Locate the cell with the specified text and output its (X, Y) center coordinate. 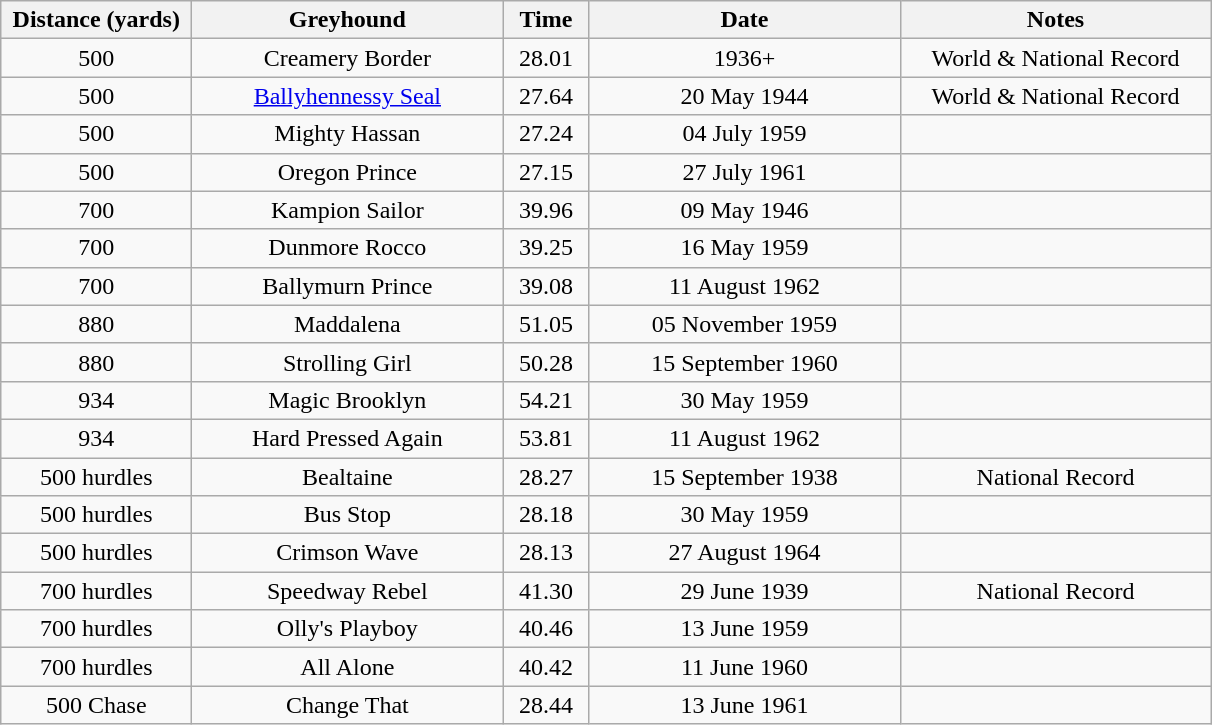
29 June 1939 (744, 591)
Change That (348, 705)
54.21 (546, 400)
11 June 1960 (744, 667)
05 November 1959 (744, 324)
Hard Pressed Again (348, 438)
Strolling Girl (348, 362)
Oregon Prince (348, 172)
Time (546, 20)
Ballymurn Prince (348, 286)
Creamery Border (348, 58)
Kampion Sailor (348, 210)
Maddalena (348, 324)
20 May 1944 (744, 96)
Magic Brooklyn (348, 400)
13 June 1961 (744, 705)
500 Chase (96, 705)
40.46 (546, 629)
Notes (1056, 20)
04 July 1959 (744, 134)
39.25 (546, 248)
Date (744, 20)
15 September 1960 (744, 362)
50.28 (546, 362)
28.18 (546, 515)
28.01 (546, 58)
41.30 (546, 591)
Speedway Rebel (348, 591)
27 August 1964 (744, 553)
Distance (yards) (96, 20)
Greyhound (348, 20)
40.42 (546, 667)
53.81 (546, 438)
Crimson Wave (348, 553)
39.96 (546, 210)
09 May 1946 (744, 210)
13 June 1959 (744, 629)
28.27 (546, 477)
27 July 1961 (744, 172)
Mighty Hassan (348, 134)
Bus Stop (348, 515)
27.64 (546, 96)
Ballyhennessy Seal (348, 96)
28.13 (546, 553)
15 September 1938 (744, 477)
Dunmore Rocco (348, 248)
51.05 (546, 324)
27.24 (546, 134)
1936+ (744, 58)
All Alone (348, 667)
Olly's Playboy (348, 629)
28.44 (546, 705)
16 May 1959 (744, 248)
Bealtaine (348, 477)
27.15 (546, 172)
39.08 (546, 286)
